Locate the cell with the specified text and output its [X, Y] center coordinate. 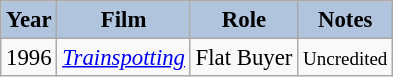
Trainspotting [124, 58]
Film [124, 20]
Notes [346, 20]
1996 [29, 58]
Uncredited [346, 58]
Role [244, 20]
Flat Buyer [244, 58]
Year [29, 20]
